Return the [x, y] coordinate for the center point of the cell that contains the specified text.  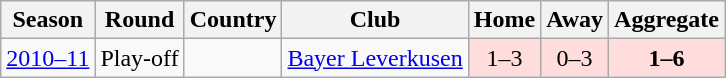
1–6 [667, 58]
Aggregate [667, 20]
Play-off [140, 58]
Round [140, 20]
Club [375, 20]
2010–11 [48, 58]
Home [504, 20]
Bayer Leverkusen [375, 58]
Country [233, 20]
Away [575, 20]
1–3 [504, 58]
0–3 [575, 58]
Season [48, 20]
